Identify which cell holds the provided text, then report its (X, Y) central coordinate. 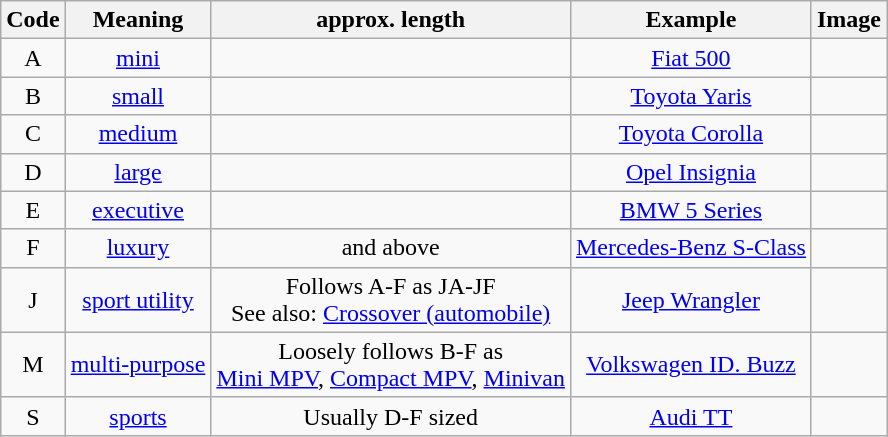
Code (33, 20)
Image (848, 20)
multi-purpose (138, 364)
BMW 5 Series (690, 210)
Example (690, 20)
mini (138, 58)
A (33, 58)
E (33, 210)
large (138, 172)
small (138, 96)
sports (138, 416)
D (33, 172)
J (33, 300)
Toyota Yaris (690, 96)
Follows A-F as JA-JFSee also: Crossover (automobile) (391, 300)
Fiat 500 (690, 58)
executive (138, 210)
F (33, 248)
luxury (138, 248)
S (33, 416)
C (33, 134)
Usually D-F sized (391, 416)
sport utility (138, 300)
and above (391, 248)
Jeep Wrangler (690, 300)
medium (138, 134)
Toyota Corolla (690, 134)
M (33, 364)
approx. length (391, 20)
Opel Insignia (690, 172)
Mercedes-Benz S-Class (690, 248)
Loosely follows B-F asMini MPV, Compact MPV, Minivan (391, 364)
B (33, 96)
Volkswagen ID. Buzz (690, 364)
Audi TT (690, 416)
Meaning (138, 20)
